From the cell containing the given text, extract its center point as (X, Y) coordinate. 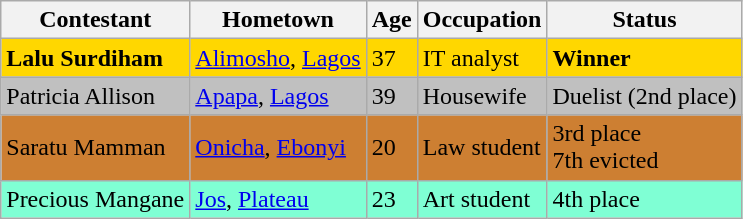
Patricia Allison (96, 96)
Saratu Mamman (96, 148)
Status (644, 20)
Alimosho, Lagos (278, 58)
Housewife (482, 96)
Onicha, Ebonyi (278, 148)
IT analyst (482, 58)
Art student (482, 199)
Precious Mangane (96, 199)
Law student (482, 148)
Lalu Surdiham (96, 58)
39 (392, 96)
Jos, Plateau (278, 199)
37 (392, 58)
4th place (644, 199)
3rd place7th evicted (644, 148)
23 (392, 199)
Duelist (2nd place) (644, 96)
Age (392, 20)
Occupation (482, 20)
20 (392, 148)
Contestant (96, 20)
Winner (644, 58)
Hometown (278, 20)
Apapa, Lagos (278, 96)
